Pinpoint the cell where the given text exists, returning its [x, y] midpoint coordinate. 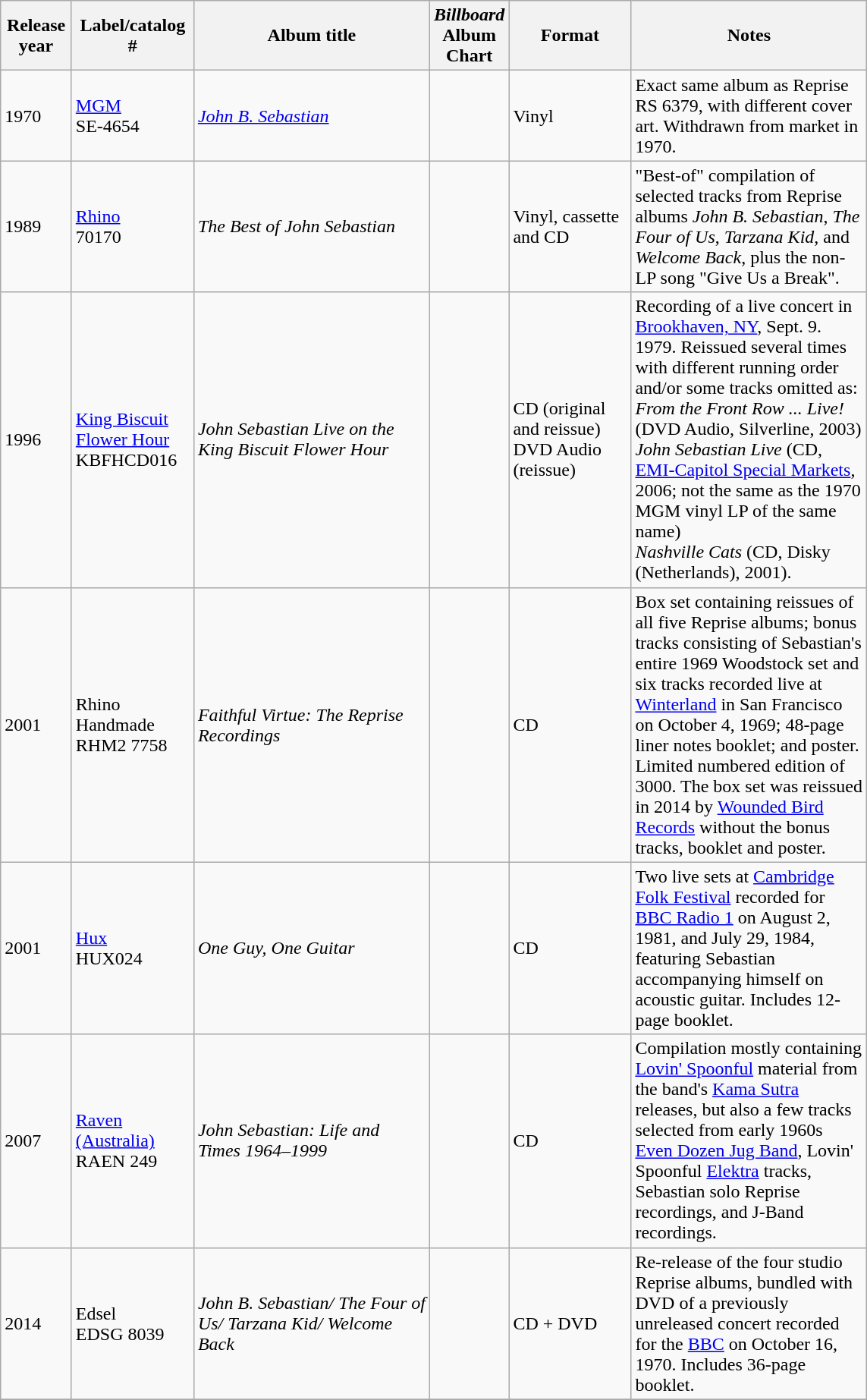
Format [570, 36]
Raven (Australia) RAEN 249 [132, 1141]
John B. Sebastian/ The Four of Us/ Tarzana Kid/ Welcome Back [311, 1323]
Album title [311, 36]
Billboard Album Chart [469, 36]
Label/catalog # [132, 36]
Faithful Virtue: The Reprise Recordings [311, 725]
2014 [36, 1323]
Rhino Handmade RHM2 7758 [132, 725]
Release year [36, 36]
CD + DVD [570, 1323]
John B. Sebastian [311, 115]
One Guy, One Guitar [311, 949]
Vinyl [570, 115]
MGM SE-4654 [132, 115]
CD (original and reissue) DVD Audio (reissue) [570, 440]
Notes [749, 36]
2007 [36, 1141]
1989 [36, 226]
1996 [36, 440]
1970 [36, 115]
John Sebastian Live on the King Biscuit Flower Hour [311, 440]
King Biscuit Flower Hour KBFHCD016 [132, 440]
Edsel EDSG 8039 [132, 1323]
Exact same album as Reprise RS 6379, with different cover art. Withdrawn from market in 1970. [749, 115]
John Sebastian: Life and Times 1964–1999 [311, 1141]
Rhino 70170 [132, 226]
The Best of John Sebastian [311, 226]
Hux HUX024 [132, 949]
Vinyl, cassette and CD [570, 226]
